Find where the given text appears and provide that cell's center as [x, y] coordinate. 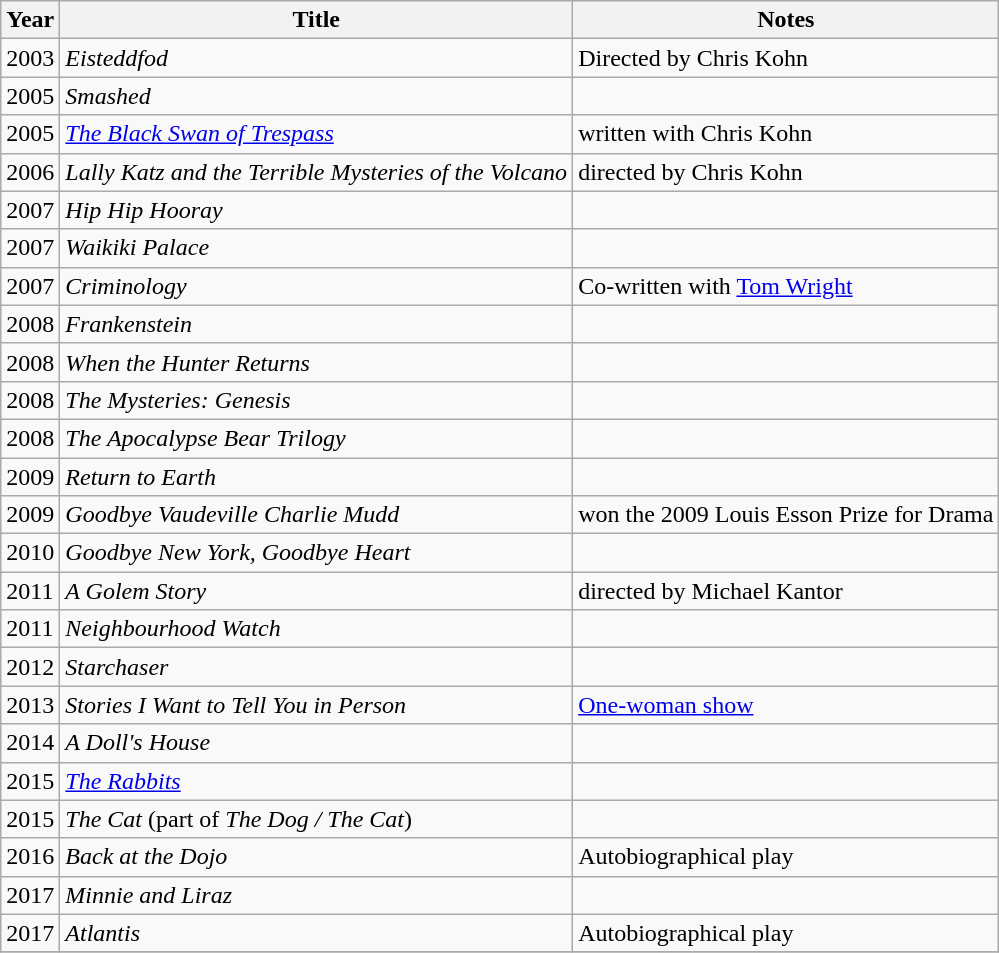
2012 [30, 667]
Hip Hip Hooray [316, 210]
directed by Chris Kohn [786, 172]
Waikiki Palace [316, 248]
Minnie and Liraz [316, 895]
The Rabbits [316, 781]
Return to Earth [316, 477]
Neighbourhood Watch [316, 629]
The Cat (part of The Dog / The Cat) [316, 819]
2003 [30, 58]
The Mysteries: Genesis [316, 400]
2016 [30, 857]
Frankenstein [316, 324]
The Apocalypse Bear Trilogy [316, 438]
A Doll's House [316, 743]
Notes [786, 20]
The Black Swan of Trespass [316, 134]
A Golem Story [316, 591]
Goodbye New York, Goodbye Heart [316, 553]
Goodbye Vaudeville Charlie Mudd [316, 515]
Co-written with Tom Wright [786, 286]
Title [316, 20]
Lally Katz and the Terrible Mysteries of the Volcano [316, 172]
directed by Michael Kantor [786, 591]
Directed by Chris Kohn [786, 58]
Starchaser [316, 667]
2010 [30, 553]
2014 [30, 743]
won the 2009 Louis Esson Prize for Drama [786, 515]
Eisteddfod [316, 58]
Smashed [316, 96]
Stories I Want to Tell You in Person [316, 705]
Criminology [316, 286]
written with Chris Kohn [786, 134]
Atlantis [316, 933]
Year [30, 20]
2006 [30, 172]
One-woman show [786, 705]
Back at the Dojo [316, 857]
When the Hunter Returns [316, 362]
2013 [30, 705]
